Return the (X, Y) coordinate for the center point of the cell that contains the specified text.  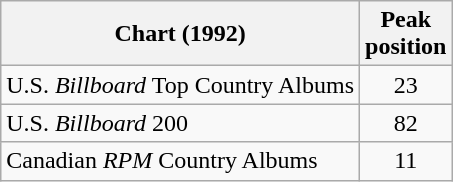
23 (406, 85)
Peakposition (406, 34)
Canadian RPM Country Albums (180, 161)
82 (406, 123)
Chart (1992) (180, 34)
U.S. Billboard Top Country Albums (180, 85)
U.S. Billboard 200 (180, 123)
11 (406, 161)
